Determine the [X, Y] coordinate at the center of the cell enclosing the given text.  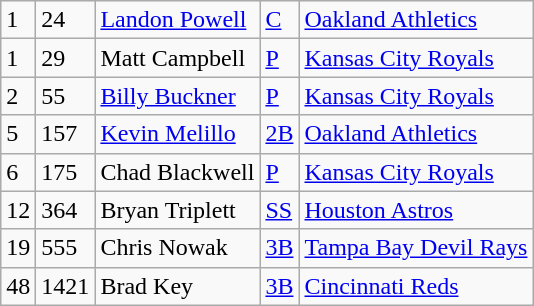
Landon Powell [178, 20]
Billy Buckner [178, 96]
2 [18, 96]
1421 [66, 286]
C [280, 20]
24 [66, 20]
Houston Astros [416, 210]
12 [18, 210]
Kevin Melillo [178, 134]
157 [66, 134]
2B [280, 134]
555 [66, 248]
5 [18, 134]
364 [66, 210]
29 [66, 58]
Tampa Bay Devil Rays [416, 248]
Brad Key [178, 286]
Bryan Triplett [178, 210]
Chad Blackwell [178, 172]
48 [18, 286]
SS [280, 210]
Matt Campbell [178, 58]
Chris Nowak [178, 248]
Cincinnati Reds [416, 286]
6 [18, 172]
55 [66, 96]
19 [18, 248]
175 [66, 172]
